Return (X, Y) of the center of cell containing provided text 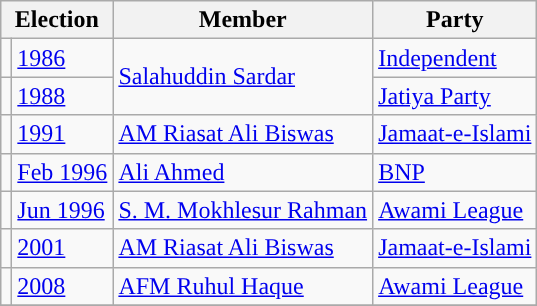
Feb 1996 (62, 172)
Jun 1996 (62, 210)
Salahuddin Sardar (243, 77)
1991 (62, 134)
2001 (62, 248)
Independent (455, 58)
Jatiya Party (455, 96)
BNP (455, 172)
Party (455, 20)
Member (243, 20)
Election (57, 20)
S. M. Mokhlesur Rahman (243, 210)
2008 (62, 286)
1986 (62, 58)
AFM Ruhul Haque (243, 286)
Ali Ahmed (243, 172)
1988 (62, 96)
